Output the [X, Y] coordinate of the center of the cell containing the given text.  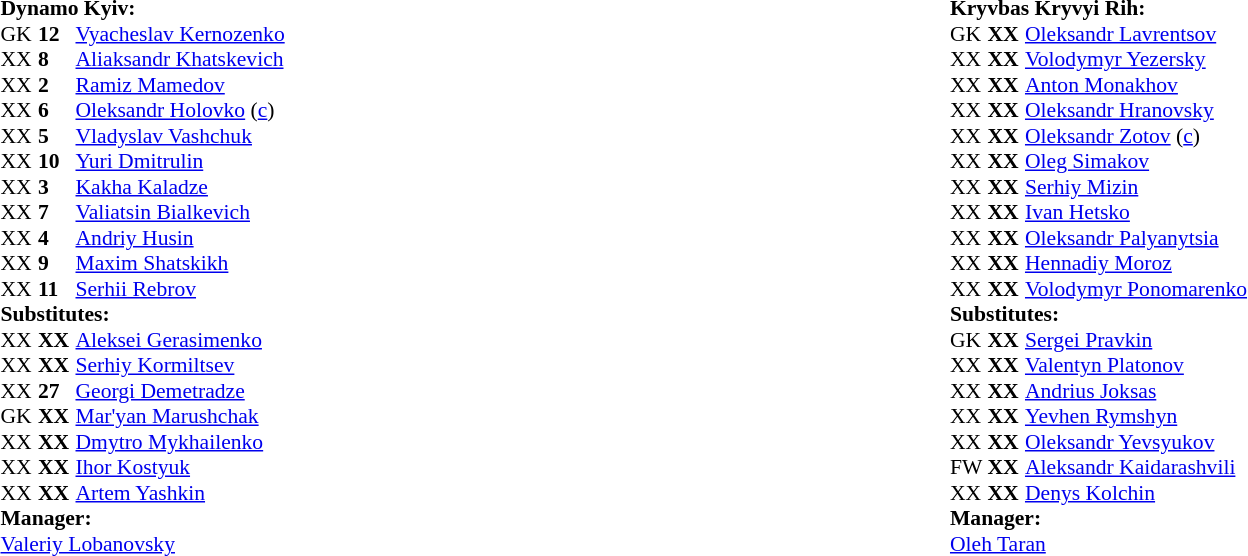
27 [57, 391]
Mar'yan Marushchak [180, 417]
Aleksandr Kaidarashvili [1136, 467]
Oleksandr Yevsyukov [1136, 442]
Denys Kolchin [1136, 493]
Andriy Husin [180, 238]
Oleg Simakov [1136, 161]
Oleksandr Hranovsky [1136, 111]
Maxim Shatskikh [180, 263]
Andrius Joksas [1136, 391]
Ramiz Mamedov [180, 85]
Dmytro Mykhailenko [180, 442]
8 [57, 59]
4 [57, 238]
Sergei Pravkin [1136, 340]
Volodymyr Ponomarenko [1136, 289]
Anton Monakhov [1136, 85]
5 [57, 136]
Valentyn Platonov [1136, 365]
Oleksandr Palyanytsia [1136, 238]
Aleksei Gerasimenko [180, 340]
Vyacheslav Kernozenko [180, 34]
FW [969, 467]
Hennadiy Moroz [1136, 263]
Valiatsin Bialkevich [180, 213]
6 [57, 111]
Volodymyr Yezersky [1136, 59]
Yuri Dmitrulin [180, 161]
7 [57, 213]
Serhiy Mizin [1136, 187]
10 [57, 161]
Serhii Rebrov [180, 289]
Ihor Kostyuk [180, 467]
Aliaksandr Khatskevich [180, 59]
Serhiy Kormiltsev [180, 365]
Yevhen Rymshyn [1136, 417]
Vladyslav Vashchuk [180, 136]
12 [57, 34]
3 [57, 187]
Oleksandr Zotov (c) [1136, 136]
11 [57, 289]
Ivan Hetsko [1136, 213]
Artem Yashkin [180, 493]
Oleksandr Holovko (c) [180, 111]
Kakha Kaladze [180, 187]
9 [57, 263]
Georgi Demetradze [180, 391]
Oleksandr Lavrentsov [1136, 34]
2 [57, 85]
